Scan for the cell matching the given text and deliver its [X, Y] coordinate at center. 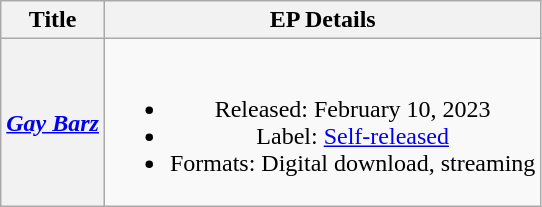
Gay Barz [53, 122]
Title [53, 20]
Released: February 10, 2023Label: Self-releasedFormats: Digital download, streaming [322, 122]
EP Details [322, 20]
